Locate the cell with the specified text and output its [X, Y] center coordinate. 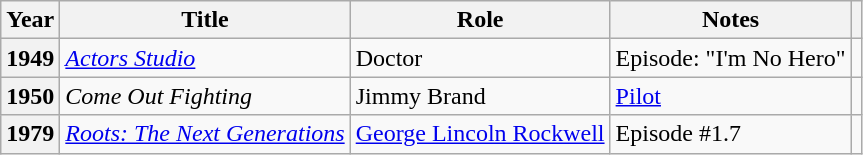
Doctor [480, 58]
Episode: "I'm No Hero" [730, 58]
Come Out Fighting [205, 96]
1949 [30, 58]
1950 [30, 96]
Pilot [730, 96]
Notes [730, 20]
1979 [30, 134]
Role [480, 20]
Year [30, 20]
Jimmy Brand [480, 96]
Title [205, 20]
Episode #1.7 [730, 134]
George Lincoln Rockwell [480, 134]
Actors Studio [205, 58]
Roots: The Next Generations [205, 134]
